Locate the cell with the specified text and output its [x, y] center coordinate. 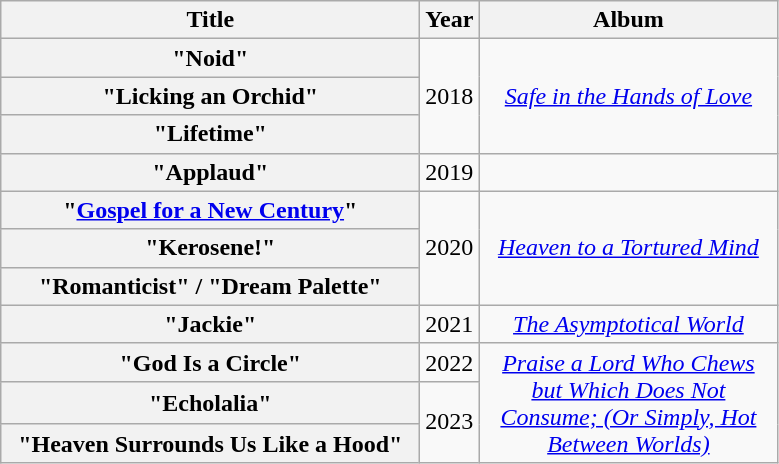
"Romanticist" / "Dream Palette" [210, 286]
"Applaud" [210, 172]
2023 [450, 422]
The Asymptotical World [628, 324]
"Gospel for a New Century" [210, 210]
2020 [450, 248]
Title [210, 20]
Album [628, 20]
Safe in the Hands of Love [628, 96]
Heaven to a Tortured Mind [628, 248]
"Licking an Orchid" [210, 96]
2018 [450, 96]
2022 [450, 362]
"Heaven Surrounds Us Like a Hood" [210, 443]
Praise a Lord Who Chews but Which Does Not Consume; (Or Simply, Hot Between Worlds) [628, 402]
"Noid" [210, 58]
"God Is a Circle" [210, 362]
"Jackie" [210, 324]
2021 [450, 324]
"Lifetime" [210, 134]
2019 [450, 172]
Year [450, 20]
"Echolalia" [210, 402]
"Kerosene!" [210, 248]
